Locate the cell with the specified text and output its [X, Y] center coordinate. 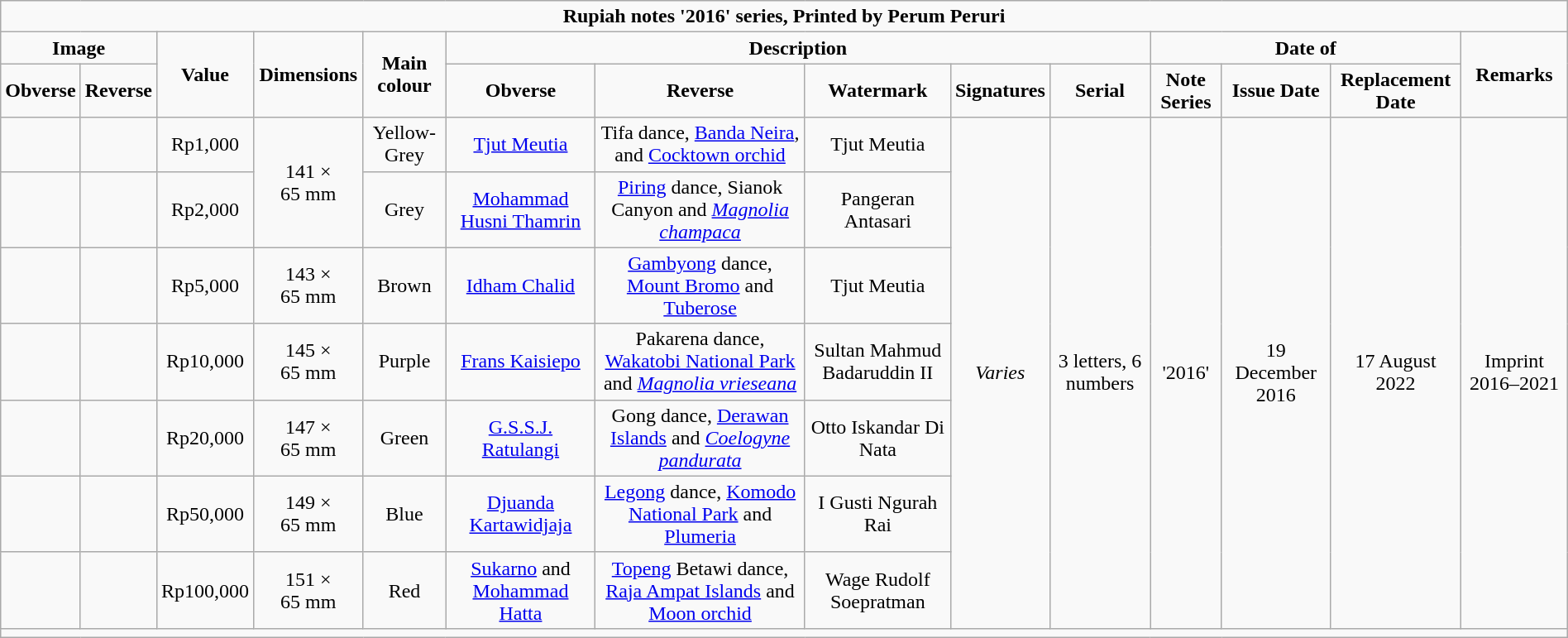
Blue [404, 514]
Purple [404, 362]
Rp1,000 [205, 144]
Yellow-Grey [404, 144]
Sultan Mahmud Badaruddin II [877, 362]
Rp5,000 [205, 285]
145 × 65 mm [308, 362]
Image [79, 48]
Rp20,000 [205, 438]
141 × 65 mm [308, 182]
Wage Rudolf Soepratman [877, 590]
Rp2,000 [205, 209]
3 letters, 6 numbers [1100, 372]
Serial [1100, 91]
Sukarno and Mohammad Hatta [521, 590]
Idham Chalid [521, 285]
Rupiah notes '2016' series, Printed by Perum Peruri [784, 17]
Piring dance, Sianok Canyon and Magnolia champaca [700, 209]
Mohammad Husni Thamrin [521, 209]
'2016' [1186, 372]
Tifa dance, Banda Neira, and Cocktown orchid [700, 144]
17 August 2022 [1395, 372]
Brown [404, 285]
Remarks [1514, 74]
Varies [1000, 372]
Pakarena dance, Wakatobi National Park and Magnolia vrieseana [700, 362]
Replacement Date [1395, 91]
Gambyong dance, Mount Bromo and Tuberose [700, 285]
Legong dance, Komodo National Park and Plumeria [700, 514]
Dimensions [308, 74]
151 × 65 mm [308, 590]
Watermark [877, 91]
143 × 65 mm [308, 285]
Otto Iskandar Di Nata [877, 438]
Rp50,000 [205, 514]
Djuanda Kartawidjaja [521, 514]
Note Series [1186, 91]
G.S.S.J. Ratulangi [521, 438]
Signatures [1000, 91]
Rp100,000 [205, 590]
Grey [404, 209]
147 × 65 mm [308, 438]
Pangeran Antasari [877, 209]
Imprint 2016–2021 [1514, 372]
19 December 2016 [1275, 372]
Date of [1306, 48]
Gong dance, Derawan Islands and Coelogyne pandurata [700, 438]
Green [404, 438]
Issue Date [1275, 91]
Description [798, 48]
Topeng Betawi dance, Raja Ampat Islands and Moon orchid [700, 590]
Red [404, 590]
Frans Kaisiepo [521, 362]
Main colour [404, 74]
Rp10,000 [205, 362]
Value [205, 74]
149 × 65 mm [308, 514]
I Gusti Ngurah Rai [877, 514]
